Return (X, Y) of the center of cell containing provided text 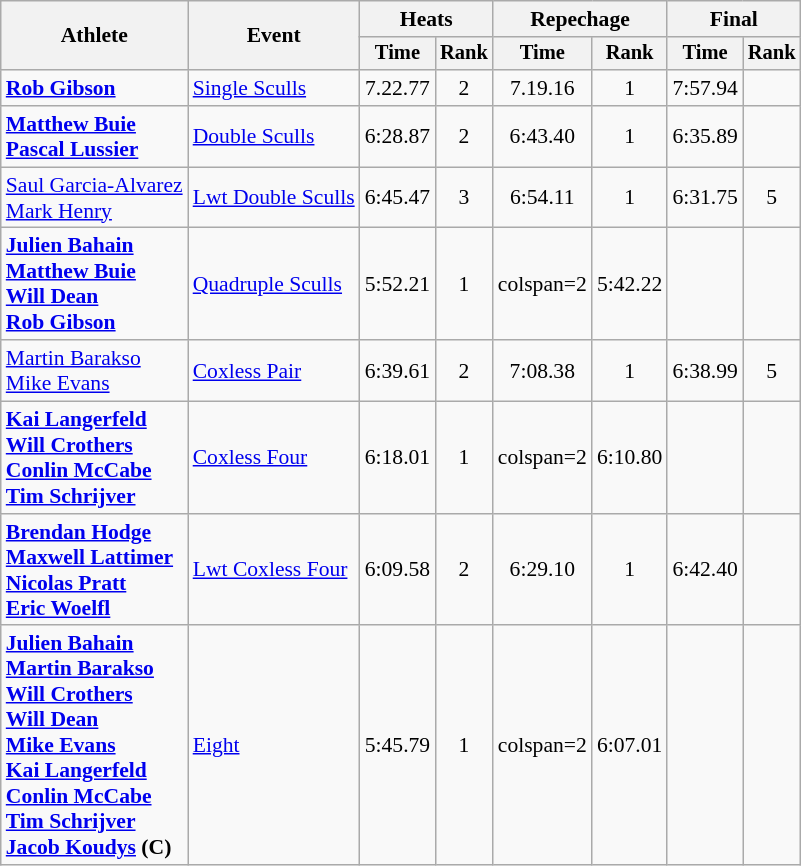
6:54.11 (542, 198)
Brendan HodgeMaxwell LattimerNicolas PrattEric Woelfl (94, 570)
6:31.75 (704, 198)
Double Sculls (274, 136)
Saul Garcia-AlvarezMark Henry (94, 198)
Athlete (94, 36)
6:38.99 (704, 370)
5:52.21 (398, 284)
Repechage (580, 19)
Matthew BuiePascal Lussier (94, 136)
Heats (426, 19)
Coxless Four (274, 458)
5:45.79 (398, 746)
6:43.40 (542, 136)
Julien BahainMartin BaraksoWill CrothersWill DeanMike EvansKai LangerfeldConlin McCabeTim SchrijverJacob Koudys (C) (94, 746)
6:10.80 (630, 458)
6:28.87 (398, 136)
6:45.47 (398, 198)
6:18.01 (398, 458)
Eight (274, 746)
6:29.10 (542, 570)
Lwt Coxless Four (274, 570)
Lwt Double Sculls (274, 198)
Coxless Pair (274, 370)
7:08.38 (542, 370)
6:35.89 (704, 136)
6:42.40 (704, 570)
5:42.22 (630, 284)
Martin BaraksoMike Evans (94, 370)
3 (464, 198)
7:57.94 (704, 88)
6:07.01 (630, 746)
Single Sculls (274, 88)
Final (734, 19)
Rob Gibson (94, 88)
7.19.16 (542, 88)
6:39.61 (398, 370)
Kai LangerfeldWill CrothersConlin McCabeTim Schrijver (94, 458)
Event (274, 36)
Quadruple Sculls (274, 284)
Julien BahainMatthew BuieWill DeanRob Gibson (94, 284)
7.22.77 (398, 88)
6:09.58 (398, 570)
